Capture the cell that displays the provided text and extract its (X, Y) central coordinate. 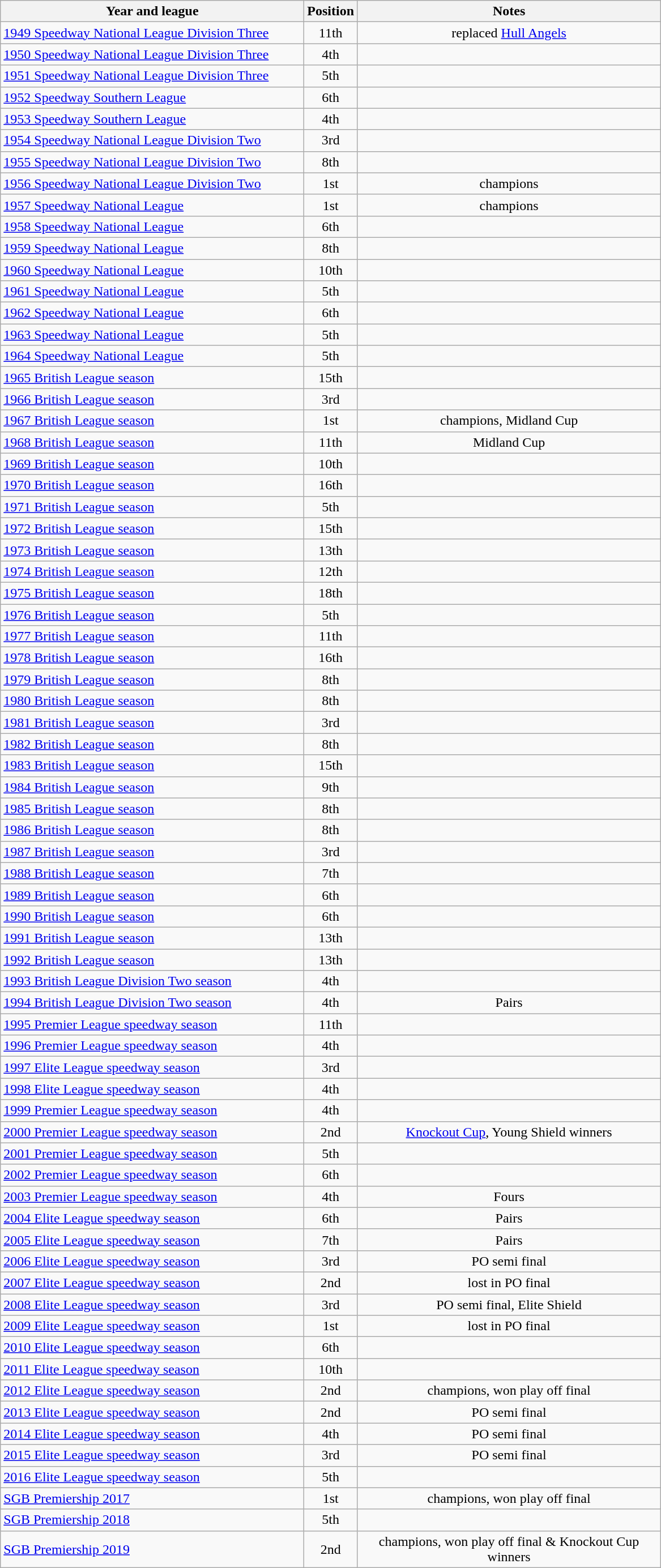
12th (331, 571)
1963 Speedway National League (152, 335)
2016 Elite League speedway season (152, 1477)
2011 Elite League speedway season (152, 1369)
2014 Elite League speedway season (152, 1434)
1956 Speedway National League Division Two (152, 183)
1983 British League season (152, 766)
1993 British League Division Two season (152, 981)
1970 British League season (152, 485)
Year and league (152, 11)
1974 British League season (152, 571)
2000 Premier League speedway season (152, 1132)
1965 British League season (152, 378)
1952 Speedway Southern League (152, 97)
2010 Elite League speedway season (152, 1348)
1982 British League season (152, 744)
1968 British League season (152, 442)
1979 British League season (152, 680)
2001 Premier League speedway season (152, 1153)
1977 British League season (152, 636)
1950 Speedway National League Division Three (152, 54)
1988 British League season (152, 873)
SGB Premiership 2018 (152, 1520)
2005 Elite League speedway season (152, 1240)
1991 British League season (152, 938)
1978 British League season (152, 658)
9th (331, 787)
1953 Speedway Southern League (152, 119)
1959 Speedway National League (152, 248)
1958 Speedway National League (152, 227)
2013 Elite League speedway season (152, 1412)
1971 British League season (152, 507)
2006 Elite League speedway season (152, 1261)
1981 British League season (152, 723)
1975 British League season (152, 593)
PO semi final, Elite Shield (509, 1304)
SGB Premiership 2017 (152, 1498)
champions, won play off final & Knockout Cup winners (509, 1549)
Midland Cup (509, 442)
Knockout Cup, Young Shield winners (509, 1132)
2009 Elite League speedway season (152, 1326)
18th (331, 593)
1957 Speedway National League (152, 205)
SGB Premiership 2019 (152, 1549)
1954 Speedway National League Division Two (152, 140)
1995 Premier League speedway season (152, 1024)
2003 Premier League speedway season (152, 1197)
2012 Elite League speedway season (152, 1391)
replaced Hull Angels (509, 33)
champions, Midland Cup (509, 421)
1969 British League season (152, 464)
2004 Elite League speedway season (152, 1218)
1955 Speedway National League Division Two (152, 162)
1985 British League season (152, 809)
1960 Speedway National League (152, 270)
1976 British League season (152, 614)
1999 Premier League speedway season (152, 1110)
2007 Elite League speedway season (152, 1283)
2002 Premier League speedway season (152, 1175)
2008 Elite League speedway season (152, 1304)
1987 British League season (152, 852)
1997 Elite League speedway season (152, 1067)
1994 British League Division Two season (152, 1003)
1998 Elite League speedway season (152, 1089)
1961 Speedway National League (152, 292)
1984 British League season (152, 787)
1964 Speedway National League (152, 356)
Notes (509, 11)
1966 British League season (152, 399)
Position (331, 11)
1972 British League season (152, 528)
1967 British League season (152, 421)
1980 British League season (152, 701)
1996 Premier League speedway season (152, 1046)
1949 Speedway National League Division Three (152, 33)
1989 British League season (152, 895)
1973 British League season (152, 550)
1986 British League season (152, 830)
2015 Elite League speedway season (152, 1455)
1962 Speedway National League (152, 313)
1951 Speedway National League Division Three (152, 76)
1992 British League season (152, 960)
Fours (509, 1197)
1990 British League season (152, 916)
